Determine the (X, Y) coordinate at the center of the cell enclosing the given text.  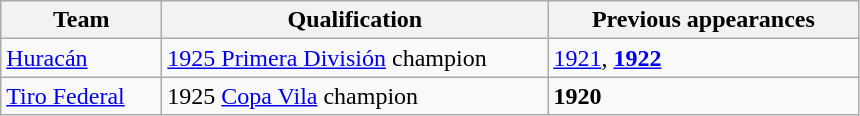
Huracán (82, 58)
1925 Copa Vila champion (355, 96)
Previous appearances (704, 20)
1925 Primera División champion (355, 58)
1920 (704, 96)
Qualification (355, 20)
1921, 1922 (704, 58)
Tiro Federal (82, 96)
Team (82, 20)
